Detect which cell encompasses the target text, then output its (x, y) center coordinate. 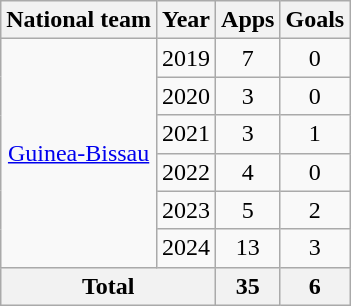
5 (248, 210)
2021 (186, 134)
Total (108, 286)
2022 (186, 172)
2023 (186, 210)
6 (315, 286)
Year (186, 20)
35 (248, 286)
2024 (186, 248)
13 (248, 248)
Apps (248, 20)
National team (79, 20)
2020 (186, 96)
Goals (315, 20)
2019 (186, 58)
7 (248, 58)
1 (315, 134)
2 (315, 210)
4 (248, 172)
Guinea-Bissau (79, 153)
